Output the (X, Y) coordinate of the center of the cell containing the given text.  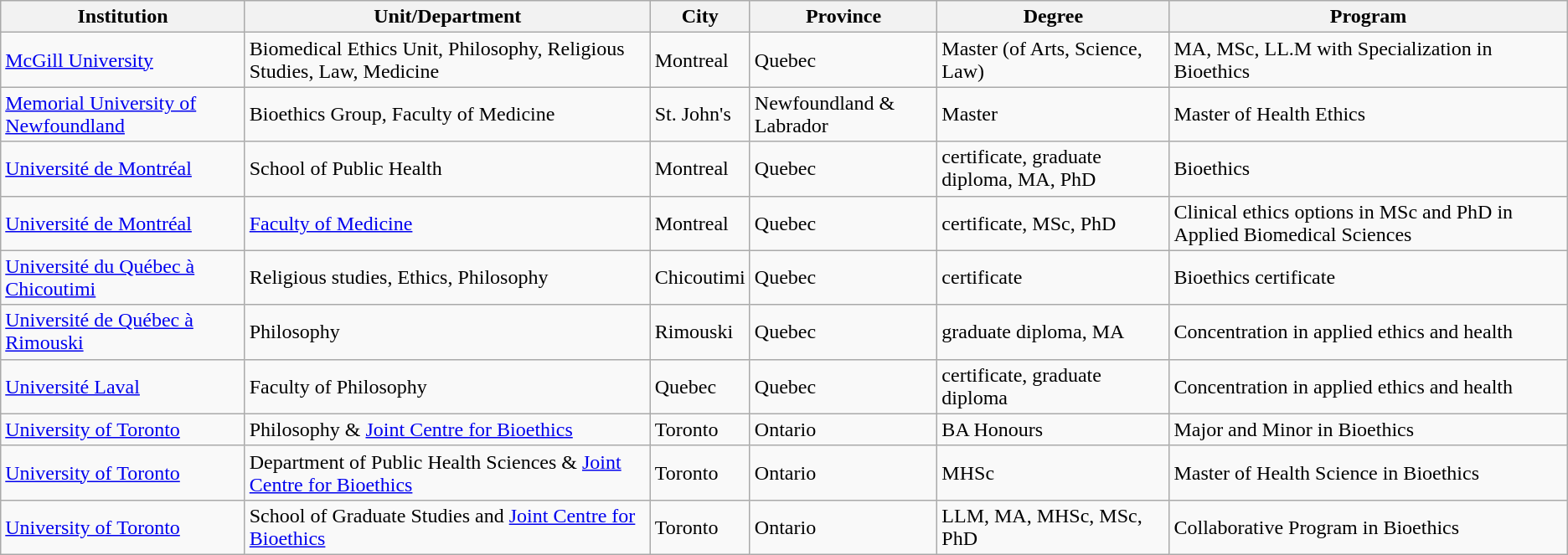
McGill University (122, 60)
Unit/Department (447, 17)
Philosophy (447, 331)
Major and Minor in Bioethics (1369, 429)
Biomedical Ethics Unit, Philosophy, Religious Studies, Law, Medicine (447, 60)
Department of Public Health Sciences & Joint Centre for Bioethics (447, 472)
Université du Québec à Chicoutimi (122, 278)
BA Honours (1054, 429)
Master (of Arts, Science, Law) (1054, 60)
Collaborative Program in Bioethics (1369, 527)
LLM, MA, MHSc, MSc, PhD (1054, 527)
certificate, graduate diploma, MA, PhD (1054, 169)
Rimouski (700, 331)
MA, MSc, LL.M with Specialization in Bioethics (1369, 60)
Bioethics (1369, 169)
Master (1054, 114)
Bioethics certificate (1369, 278)
Clinical ethics options in MSc and PhD in Applied Biomedical Sciences (1369, 223)
Program (1369, 17)
City (700, 17)
Philosophy & Joint Centre for Bioethics (447, 429)
certificate (1054, 278)
certificate, MSc, PhD (1054, 223)
graduate diploma, MA (1054, 331)
Province (843, 17)
MHSc (1054, 472)
School of Graduate Studies and Joint Centre for Bioethics (447, 527)
Université Laval (122, 387)
Newfoundland & Labrador (843, 114)
Bioethics Group, Faculty of Medicine (447, 114)
certificate, graduate diploma (1054, 387)
Master of Health Ethics (1369, 114)
Faculty of Philosophy (447, 387)
Memorial University of Newfoundland (122, 114)
Université de Québec à Rimouski (122, 331)
Master of Health Science in Bioethics (1369, 472)
Religious studies, Ethics, Philosophy (447, 278)
Institution (122, 17)
Chicoutimi (700, 278)
School of Public Health (447, 169)
Faculty of Medicine (447, 223)
St. John's (700, 114)
Degree (1054, 17)
